Determine the (X, Y) coordinate at the center of the cell enclosing the given text.  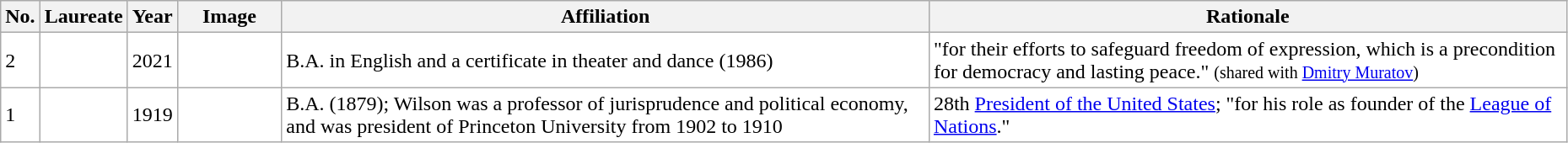
B.A. (1879); Wilson was a professor of jurisprudence and political economy, and was president of Princeton University from 1902 to 1910 (606, 114)
Laureate (84, 17)
Rationale (1247, 17)
No. (20, 17)
2021 (152, 61)
Image (229, 17)
Year (152, 17)
1919 (152, 114)
B.A. in English and a certificate in theater and dance (1986) (606, 61)
28th President of the United States; "for his role as founder of the League of Nations." (1247, 114)
1 (20, 114)
Affiliation (606, 17)
"for their efforts to safeguard freedom of expression, which is a precondition for democracy and lasting peace." (shared with Dmitry Muratov) (1247, 61)
2 (20, 61)
